Identify which cell holds the provided text, then report its (X, Y) central coordinate. 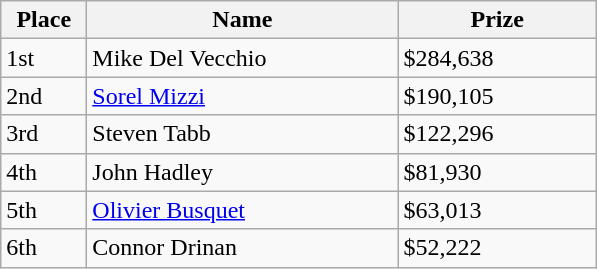
Place (44, 20)
Prize (498, 20)
$81,930 (498, 172)
$122,296 (498, 134)
Mike Del Vecchio (242, 58)
Sorel Mizzi (242, 96)
John Hadley (242, 172)
6th (44, 248)
1st (44, 58)
$63,013 (498, 210)
Olivier Busquet (242, 210)
Connor Drinan (242, 248)
$190,105 (498, 96)
$52,222 (498, 248)
4th (44, 172)
3rd (44, 134)
Steven Tabb (242, 134)
Name (242, 20)
2nd (44, 96)
$284,638 (498, 58)
5th (44, 210)
